For the text-containing cell, return its midpoint in [X, Y] coordinate format. 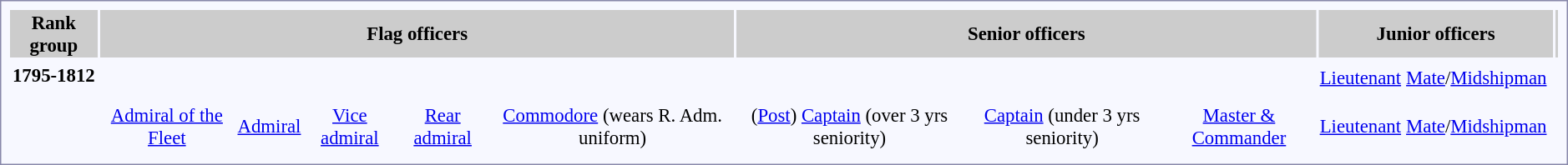
Senior officers [1027, 33]
(Post) Captain (over 3 yrs seniority) [850, 127]
1795-1812 [53, 75]
Rear admiral [443, 127]
Commodore (wears R. Adm. uniform) [613, 127]
Junior officers [1436, 33]
Vice admiral [350, 127]
Flag officers [417, 33]
Admiral [269, 127]
Master & Commander [1239, 127]
Captain (under 3 yrs seniority) [1062, 127]
Rank group [53, 33]
Admiral of the Fleet [167, 127]
